For the text-containing cell, return its midpoint in (x, y) coordinate format. 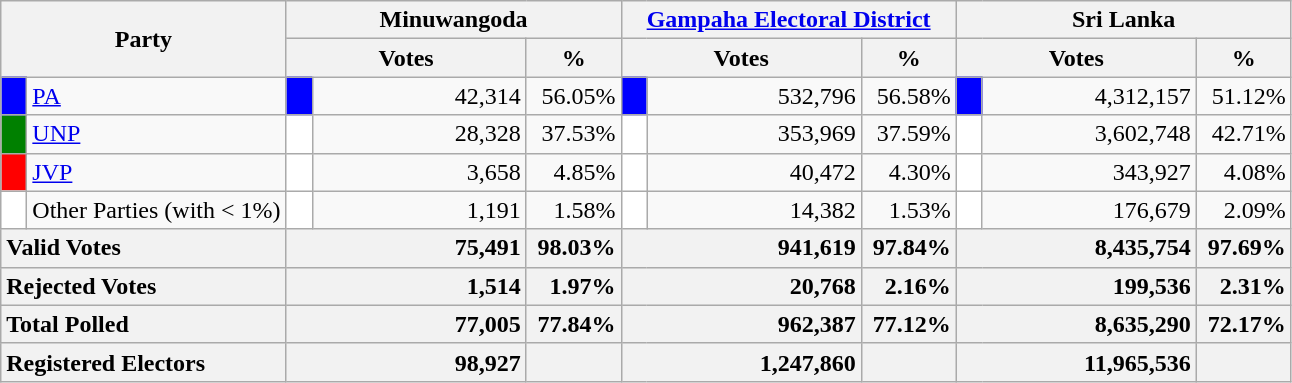
UNP (156, 134)
28,328 (419, 134)
1,514 (406, 286)
42,314 (419, 96)
PA (156, 96)
353,969 (754, 134)
Sri Lanka (1124, 20)
77.84% (574, 324)
98,927 (406, 362)
4,312,157 (1089, 96)
962,387 (741, 324)
343,927 (1089, 172)
14,382 (754, 210)
Registered Electors (144, 362)
3,602,748 (1089, 134)
1.97% (574, 286)
4.85% (574, 172)
532,796 (754, 96)
97.69% (1244, 248)
97.84% (908, 248)
Other Parties (with < 1%) (156, 210)
1,191 (419, 210)
77,005 (406, 324)
JVP (156, 172)
Valid Votes (144, 248)
1.53% (908, 210)
8,635,290 (1076, 324)
Minuwangoda (454, 20)
2.16% (908, 286)
42.71% (1244, 134)
4.08% (1244, 172)
98.03% (574, 248)
8,435,754 (1076, 248)
40,472 (754, 172)
56.05% (574, 96)
11,965,536 (1076, 362)
56.58% (908, 96)
75,491 (406, 248)
20,768 (741, 286)
2.09% (1244, 210)
Total Polled (144, 324)
3,658 (419, 172)
Gampaha Electoral District (788, 20)
2.31% (1244, 286)
176,679 (1089, 210)
4.30% (908, 172)
37.59% (908, 134)
77.12% (908, 324)
Party (144, 39)
51.12% (1244, 96)
Rejected Votes (144, 286)
72.17% (1244, 324)
1,247,860 (741, 362)
199,536 (1076, 286)
37.53% (574, 134)
1.58% (574, 210)
941,619 (741, 248)
